For the text-containing cell, return its midpoint in [x, y] coordinate format. 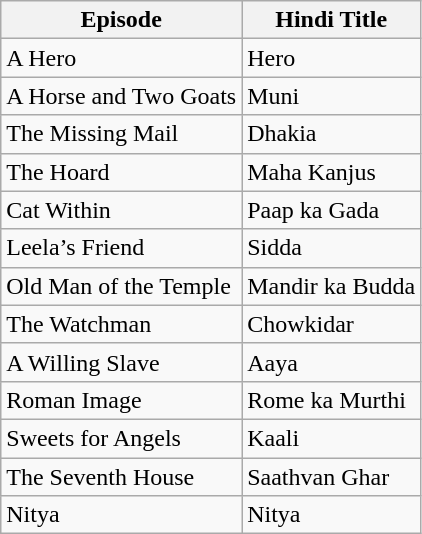
Aaya [332, 362]
Chowkidar [332, 324]
Kaali [332, 438]
The Watchman [122, 324]
Leela’s Friend [122, 248]
Mandir ka Budda [332, 286]
Old Man of the Temple [122, 286]
Roman Image [122, 400]
Cat Within [122, 210]
Sweets for Angels [122, 438]
Hindi Title [332, 20]
The Seventh House [122, 477]
A Willing Slave [122, 362]
Sidda [332, 248]
Rome ka Murthi [332, 400]
Hero [332, 58]
A Horse and Two Goats [122, 96]
The Missing Mail [122, 134]
Maha Kanjus [332, 172]
Saathvan Ghar [332, 477]
A Hero [122, 58]
Muni [332, 96]
The Hoard [122, 172]
Dhakia [332, 134]
Episode [122, 20]
Paap ka Gada [332, 210]
